Return (X, Y) of the center of cell containing provided text 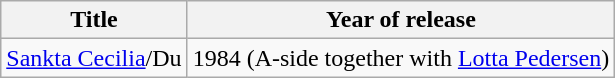
Title (94, 20)
Sankta Cecilia/Du (94, 58)
Year of release (401, 20)
1984 (A-side together with Lotta Pedersen) (401, 58)
